For the text-containing cell, return its midpoint in [X, Y] coordinate format. 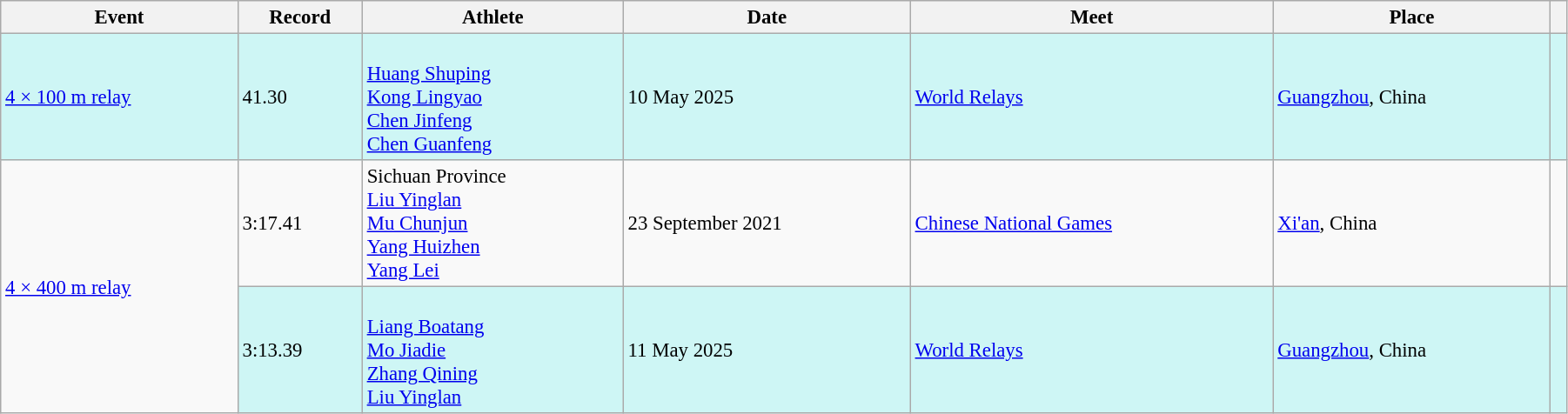
Event [119, 17]
4 × 400 m relay [119, 287]
Meet [1091, 17]
4 × 100 m relay [119, 97]
Place [1411, 17]
Date [767, 17]
Record [299, 17]
Chinese National Games [1091, 224]
23 September 2021 [767, 224]
Liang BoatangMo JiadieZhang QiningLiu Yinglan [493, 351]
3:13.39 [299, 351]
Huang ShupingKong LingyaoChen JinfengChen Guanfeng [493, 97]
10 May 2025 [767, 97]
Sichuan ProvinceLiu YinglanMu ChunjunYang HuizhenYang Lei [493, 224]
41.30 [299, 97]
3:17.41 [299, 224]
11 May 2025 [767, 351]
Athlete [493, 17]
Xi'an, China [1411, 224]
